From the cell containing the given text, extract its center point as (X, Y) coordinate. 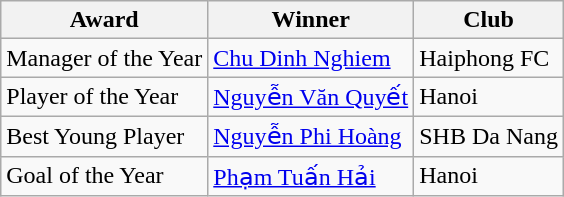
Goal of the Year (104, 176)
SHB Da Nang (489, 136)
Haiphong FC (489, 58)
Nguyễn Văn Quyết (311, 97)
Nguyễn Phi Hoàng (311, 136)
Winner (311, 20)
Player of the Year (104, 97)
Club (489, 20)
Chu Dinh Nghiem (311, 58)
Manager of the Year (104, 58)
Best Young Player (104, 136)
Phạm Tuấn Hải (311, 176)
Award (104, 20)
